Locate the cell with the specified text and output its [x, y] center coordinate. 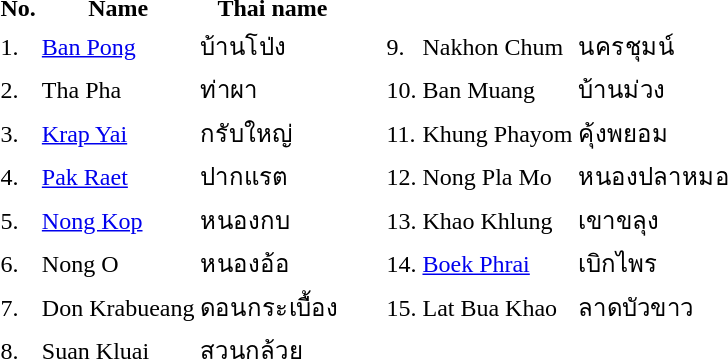
Nong Kop [118, 220]
ดอนกระเบื้อง [272, 307]
บ้านโป่ง [272, 46]
9. [402, 46]
11. [402, 133]
Krap Yai [118, 133]
Boek Phrai [498, 264]
14. [402, 264]
Pak Raet [118, 176]
15. [402, 307]
Nong O [118, 264]
Ban Muang [498, 90]
หนองกบ [272, 220]
Khung Phayom [498, 133]
ท่าผา [272, 90]
Don Krabueang [118, 307]
10. [402, 90]
Nong Pla Mo [498, 176]
13. [402, 220]
ปากแรต [272, 176]
Nakhon Chum [498, 46]
Tha Pha [118, 90]
12. [402, 176]
Lat Bua Khao [498, 307]
หนองอ้อ [272, 264]
Khao Khlung [498, 220]
Ban Pong [118, 46]
กรับใหญ่ [272, 133]
